Identify which cell holds the provided text, then report its [x, y] central coordinate. 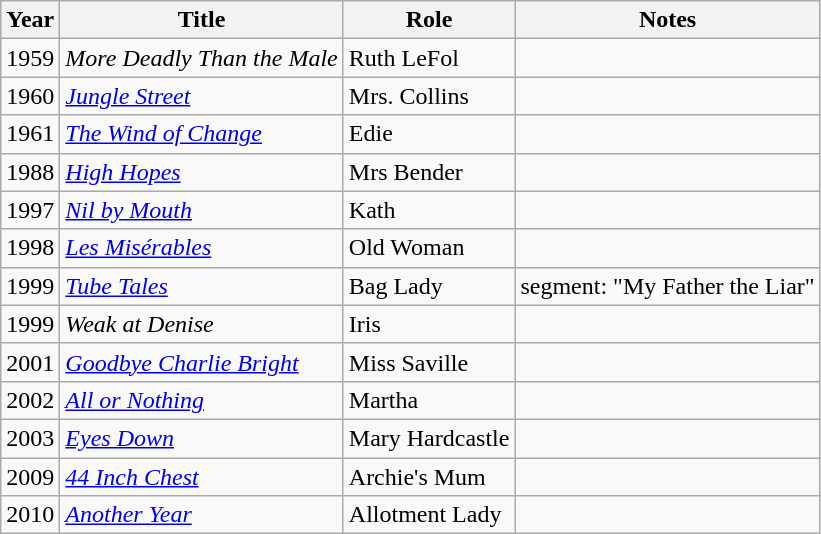
Notes [668, 20]
2001 [30, 362]
Les Misérables [202, 248]
1998 [30, 248]
2002 [30, 400]
Mrs. Collins [429, 96]
Iris [429, 324]
Another Year [202, 515]
1960 [30, 96]
2003 [30, 438]
2009 [30, 477]
2010 [30, 515]
44 Inch Chest [202, 477]
All or Nothing [202, 400]
Kath [429, 210]
Title [202, 20]
1997 [30, 210]
Bag Lady [429, 286]
Jungle Street [202, 96]
1988 [30, 172]
The Wind of Change [202, 134]
Mrs Bender [429, 172]
Mary Hardcastle [429, 438]
Tube Tales [202, 286]
Edie [429, 134]
Allotment Lady [429, 515]
Old Woman [429, 248]
Archie's Mum [429, 477]
Role [429, 20]
Weak at Denise [202, 324]
More Deadly Than the Male [202, 58]
High Hopes [202, 172]
Year [30, 20]
Goodbye Charlie Bright [202, 362]
Eyes Down [202, 438]
segment: "My Father the Liar" [668, 286]
Martha [429, 400]
Nil by Mouth [202, 210]
1959 [30, 58]
1961 [30, 134]
Ruth LeFol [429, 58]
Miss Saville [429, 362]
